Detect which cell encompasses the target text, then output its [X, Y] center coordinate. 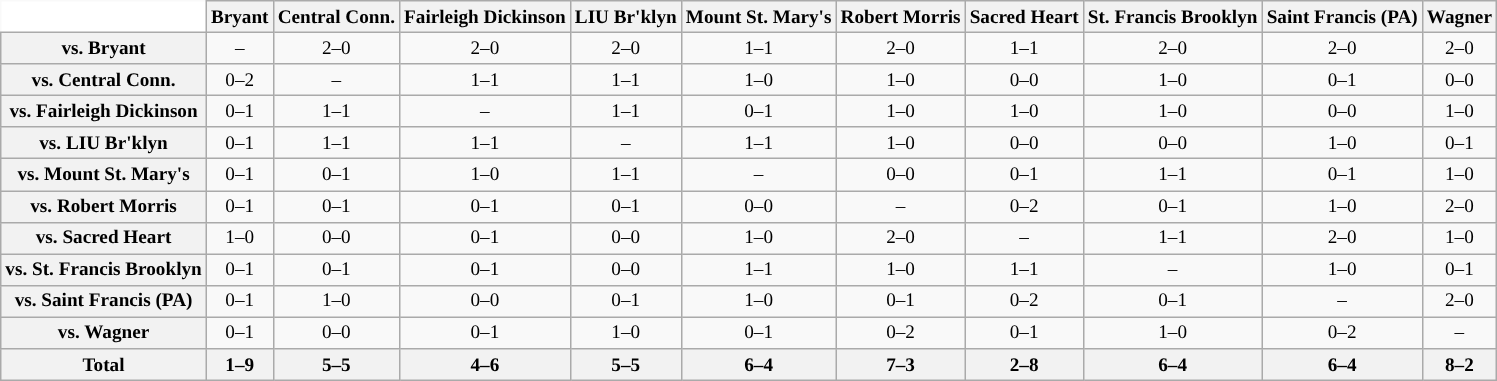
vs. Mount St. Mary's [104, 175]
vs. LIU Br'klyn [104, 143]
8–2 [1459, 365]
Wagner [1459, 17]
Total [104, 365]
Fairleigh Dickinson [486, 17]
St. Francis Brooklyn [1172, 17]
vs. Saint Francis (PA) [104, 301]
vs. Robert Morris [104, 206]
Saint Francis (PA) [1342, 17]
Bryant [240, 17]
vs. Central Conn. [104, 80]
Mount St. Mary's [758, 17]
LIU Br'klyn [626, 17]
Central Conn. [336, 17]
vs. Bryant [104, 48]
4–6 [486, 365]
vs. Sacred Heart [104, 238]
vs. Wagner [104, 333]
7–3 [900, 365]
Sacred Heart [1024, 17]
vs. St. Francis Brooklyn [104, 270]
Robert Morris [900, 17]
1–9 [240, 365]
vs. Fairleigh Dickinson [104, 111]
2–8 [1024, 365]
